Locate the cell with the specified text and output its [x, y] center coordinate. 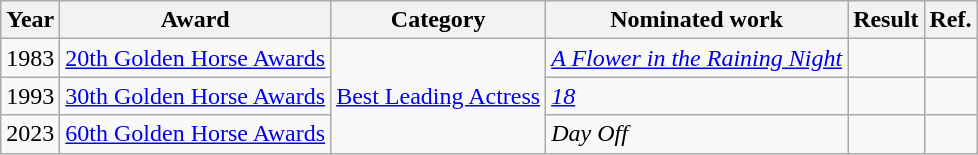
Category [438, 20]
Award [196, 20]
Result [886, 20]
60th Golden Horse Awards [196, 134]
20th Golden Horse Awards [196, 58]
30th Golden Horse Awards [196, 96]
Ref. [950, 20]
Nominated work [697, 20]
Year [30, 20]
2023 [30, 134]
Best Leading Actress [438, 96]
A Flower in the Raining Night [697, 58]
1993 [30, 96]
18 [697, 96]
1983 [30, 58]
Day Off [697, 134]
